Identify which cell holds the provided text, then report its [X, Y] central coordinate. 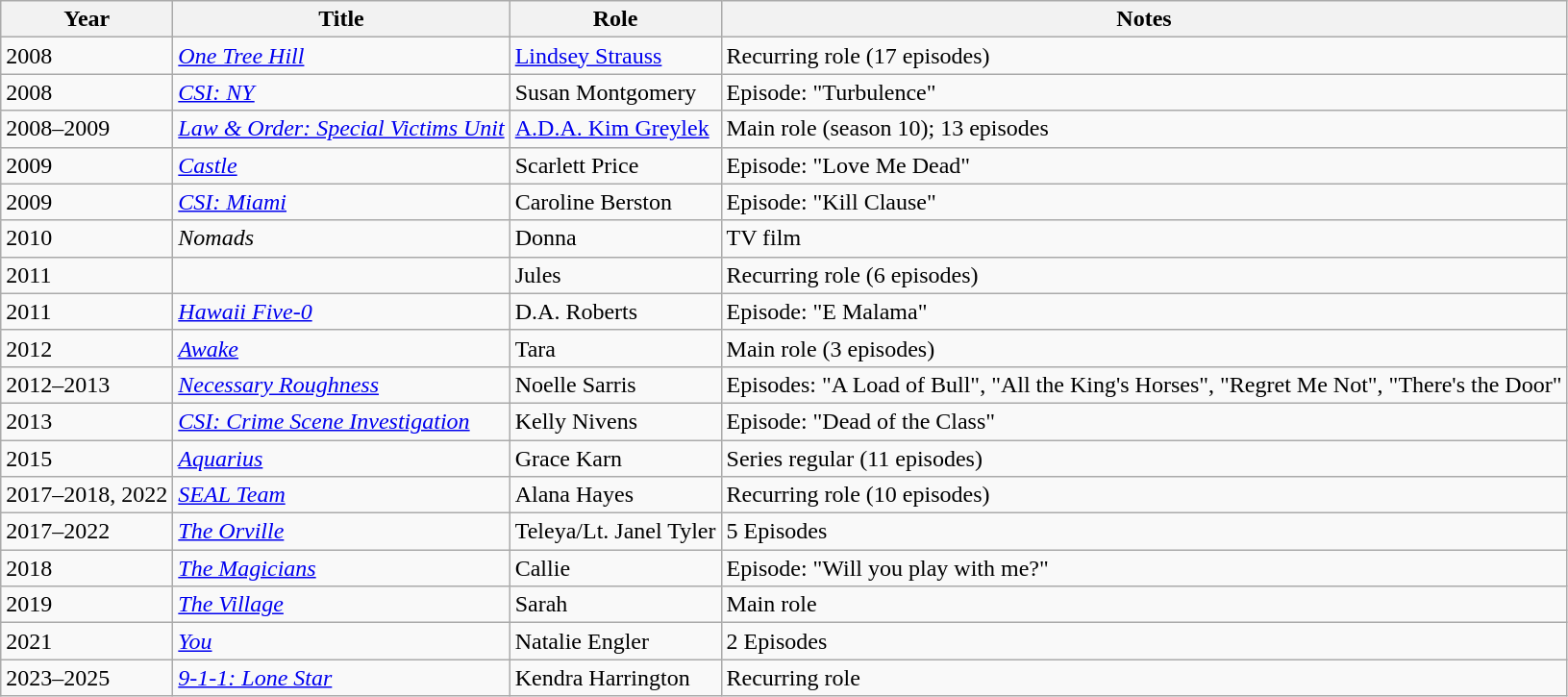
Recurring role (6 episodes) [1144, 275]
2012 [87, 348]
Role [615, 19]
Lindsey Strauss [615, 56]
2021 [87, 641]
Tara [615, 348]
Notes [1144, 19]
One Tree Hill [341, 56]
Donna [615, 238]
9-1-1: Lone Star [341, 678]
Episode: "Will you play with me?" [1144, 568]
Caroline Berston [615, 202]
2017–2022 [87, 532]
Kendra Harrington [615, 678]
CSI: NY [341, 92]
A.D.A. Kim Greylek [615, 129]
2018 [87, 568]
Susan Montgomery [615, 92]
SEAL Team [341, 495]
Awake [341, 348]
Title [341, 19]
Scarlett Price [615, 165]
Grace Karn [615, 459]
Episode: "E Malama" [1144, 311]
Hawaii Five-0 [341, 311]
Episode: "Kill Clause" [1144, 202]
Castle [341, 165]
Jules [615, 275]
2019 [87, 605]
Main role (season 10); 13 episodes [1144, 129]
Year [87, 19]
2010 [87, 238]
Noelle Sarris [615, 385]
Nomads [341, 238]
You [341, 641]
Episodes: "A Load of Bull", "All the King's Horses", "Regret Me Not", "There's the Door" [1144, 385]
Main role [1144, 605]
2008–2009 [87, 129]
Natalie Engler [615, 641]
Series regular (11 episodes) [1144, 459]
The Village [341, 605]
Teleya/Lt. Janel Tyler [615, 532]
Sarah [615, 605]
Callie [615, 568]
Alana Hayes [615, 495]
Episode: "Turbulence" [1144, 92]
2012–2013 [87, 385]
2017–2018, 2022 [87, 495]
TV film [1144, 238]
Recurring role [1144, 678]
Kelly Nivens [615, 421]
5 Episodes [1144, 532]
The Magicians [341, 568]
Episode: "Love Me Dead" [1144, 165]
Necessary Roughness [341, 385]
2015 [87, 459]
2013 [87, 421]
D.A. Roberts [615, 311]
Episode: "Dead of the Class" [1144, 421]
CSI: Crime Scene Investigation [341, 421]
CSI: Miami [341, 202]
Main role (3 episodes) [1144, 348]
The Orville [341, 532]
Law & Order: Special Victims Unit [341, 129]
Recurring role (17 episodes) [1144, 56]
2 Episodes [1144, 641]
Aquarius [341, 459]
2023–2025 [87, 678]
Recurring role (10 episodes) [1144, 495]
